Capture the cell that displays the provided text and extract its (x, y) central coordinate. 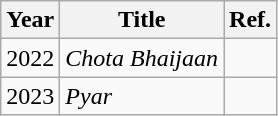
Year (30, 20)
Title (142, 20)
Pyar (142, 96)
2022 (30, 58)
2023 (30, 96)
Ref. (250, 20)
Chota Bhaijaan (142, 58)
